Identify which cell holds the provided text, then report its [x, y] central coordinate. 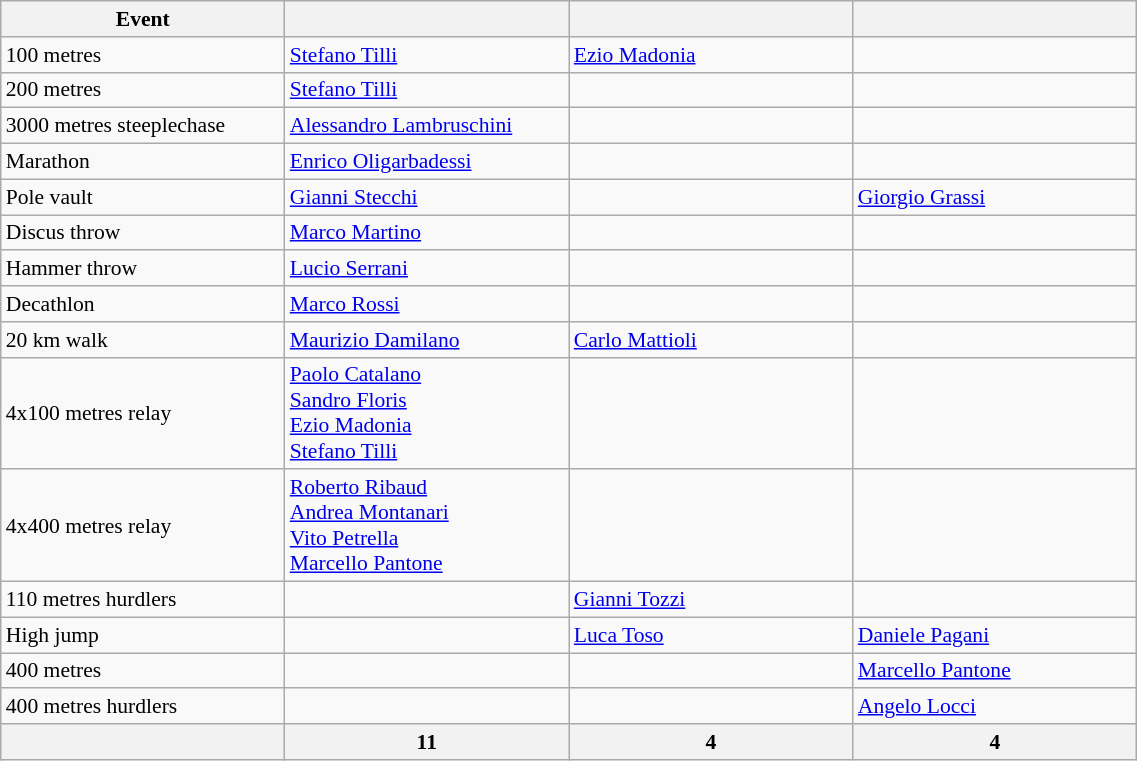
Enrico Oligarbadessi [427, 162]
110 metres hurdlers [143, 600]
Giorgio Grassi [995, 197]
200 metres [143, 90]
Pole vault [143, 197]
Hammer throw [143, 269]
400 metres [143, 671]
Discus throw [143, 233]
Lucio Serrani [427, 269]
Paolo CatalanoSandro FlorisEzio MadoniaStefano Tilli [427, 413]
100 metres [143, 55]
Maurizio Damilano [427, 340]
20 km walk [143, 340]
Luca Toso [711, 635]
Roberto RibaudAndrea MontanariVito PetrellaMarcello Pantone [427, 526]
Gianni Stecchi [427, 197]
400 metres hurdlers [143, 707]
3000 metres steeplechase [143, 126]
Angelo Locci [995, 707]
Carlo Mattioli [711, 340]
Ezio Madonia [711, 55]
Marco Martino [427, 233]
Marco Rossi [427, 304]
Decathlon [143, 304]
Event [143, 19]
Marathon [143, 162]
Daniele Pagani [995, 635]
Alessandro Lambruschini [427, 126]
Gianni Tozzi [711, 600]
Marcello Pantone [995, 671]
High jump [143, 635]
11 [427, 742]
4x400 metres relay [143, 526]
4x100 metres relay [143, 413]
